Capture the cell that displays the provided text and extract its (x, y) central coordinate. 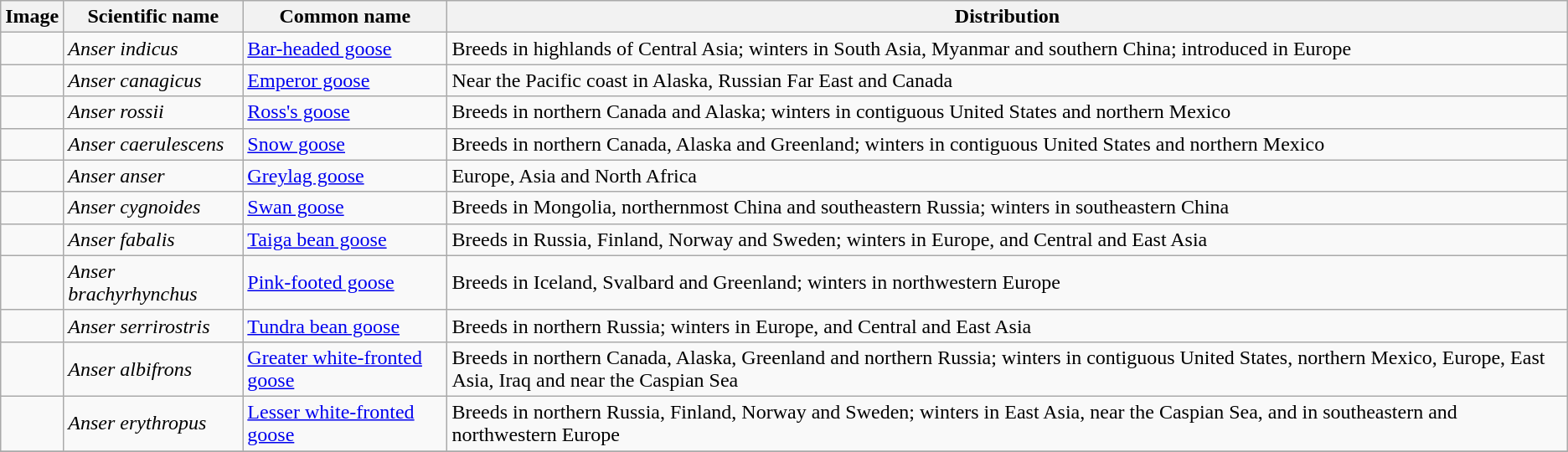
Near the Pacific coast in Alaska, Russian Far East and Canada (1007, 80)
Anser serrirostris (153, 326)
Bar-headed goose (345, 49)
Breeds in northern Canada, Alaska and Greenland; winters in contiguous United States and northern Mexico (1007, 144)
Greylag goose (345, 176)
Distribution (1007, 17)
Anser indicus (153, 49)
Breeds in Mongolia, northernmost China and southeastern Russia; winters in southeastern China (1007, 208)
Breeds in highlands of Central Asia; winters in South Asia, Myanmar and southern China; introduced in Europe (1007, 49)
Anser erythropus (153, 424)
Image (32, 17)
Anser cygnoides (153, 208)
Taiga bean goose (345, 239)
Snow goose (345, 144)
Breeds in northern Russia; winters in Europe, and Central and East Asia (1007, 326)
Scientific name (153, 17)
Anser albifrons (153, 368)
Pink-footed goose (345, 283)
Ross's goose (345, 112)
Common name (345, 17)
Swan goose (345, 208)
Breeds in northern Russia, Finland, Norway and Sweden; winters in East Asia, near the Caspian Sea, and in southeastern and northwestern Europe (1007, 424)
Tundra bean goose (345, 326)
Lesser white-fronted goose (345, 424)
Anser anser (153, 176)
Greater white-fronted goose (345, 368)
Anser caerulescens (153, 144)
Anser canagicus (153, 80)
Breeds in northern Canada and Alaska; winters in contiguous United States and northern Mexico (1007, 112)
Breeds in Iceland, Svalbard and Greenland; winters in northwestern Europe (1007, 283)
Anser rossii (153, 112)
Emperor goose (345, 80)
Europe, Asia and North Africa (1007, 176)
Anser brachyrhynchus (153, 283)
Breeds in Russia, Finland, Norway and Sweden; winters in Europe, and Central and East Asia (1007, 239)
Anser fabalis (153, 239)
